Return the (X, Y) coordinate for the center point of the cell that contains the specified text.  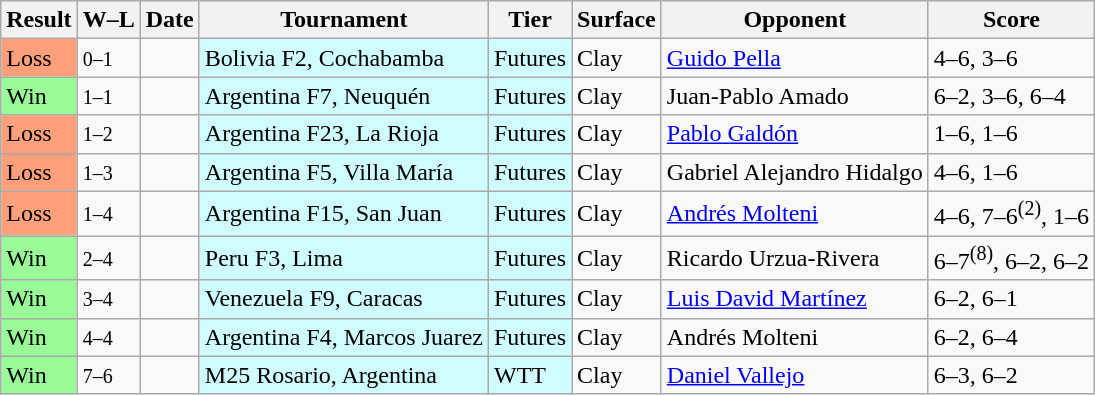
Argentina F4, Marcos Juarez (344, 337)
4–4 (108, 337)
Argentina F15, San Juan (344, 214)
7–6 (108, 375)
Juan-Pablo Amado (794, 96)
Guido Pella (794, 58)
WTT (530, 375)
Argentina F5, Villa María (344, 172)
M25 Rosario, Argentina (344, 375)
Gabriel Alejandro Hidalgo (794, 172)
Bolivia F2, Cochabamba (344, 58)
3–4 (108, 299)
6–7(8), 6–2, 6–2 (1011, 258)
Result (39, 20)
Daniel Vallejo (794, 375)
Argentina F7, Neuquén (344, 96)
1–6, 1–6 (1011, 134)
6–2, 6–4 (1011, 337)
Tier (530, 20)
4–6, 7–6(2), 1–6 (1011, 214)
0–1 (108, 58)
6–2, 6–1 (1011, 299)
2–4 (108, 258)
6–2, 3–6, 6–4 (1011, 96)
1–2 (108, 134)
Venezuela F9, Caracas (344, 299)
W–L (108, 20)
Score (1011, 20)
4–6, 3–6 (1011, 58)
4–6, 1–6 (1011, 172)
Peru F3, Lima (344, 258)
Tournament (344, 20)
Surface (617, 20)
Argentina F23, La Rioja (344, 134)
Ricardo Urzua-Rivera (794, 258)
Pablo Galdón (794, 134)
Opponent (794, 20)
1–1 (108, 96)
1–4 (108, 214)
Date (170, 20)
Luis David Martínez (794, 299)
1–3 (108, 172)
6–3, 6–2 (1011, 375)
